From the cell containing the given text, extract its center point as [X, Y] coordinate. 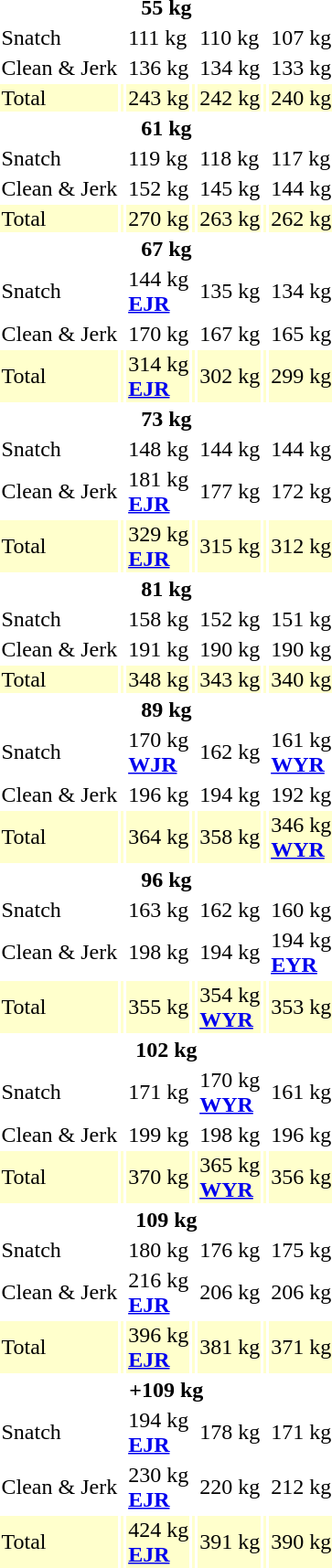
190 kg [230, 649]
167 kg [230, 334]
176 kg [230, 1250]
329 kgEJR [159, 547]
206 kg [230, 1293]
355 kg [159, 1008]
196 kg [159, 795]
144 kg [230, 449]
314 kgEJR [159, 377]
365 kgWYR [230, 1178]
118 kg [230, 158]
354 kgWYR [230, 1008]
315 kg [230, 547]
144 kgEJR [159, 291]
170 kgWJR [159, 752]
178 kg [230, 1432]
230 kgEJR [159, 1487]
119 kg [159, 158]
180 kg [159, 1250]
263 kg [230, 219]
170 kg [159, 334]
177 kg [230, 492]
348 kg [159, 679]
181 kgEJR [159, 492]
370 kg [159, 1178]
134 kg [230, 68]
220 kg [230, 1487]
171 kg [159, 1092]
424 kgEJR [159, 1541]
364 kg [159, 837]
110 kg [230, 37]
199 kg [159, 1135]
270 kg [159, 219]
242 kg [230, 98]
302 kg [230, 377]
148 kg [159, 449]
358 kg [230, 837]
145 kg [230, 188]
194 kgEJR [159, 1432]
163 kg [159, 910]
243 kg [159, 98]
381 kg [230, 1348]
135 kg [230, 291]
396 kgEJR [159, 1348]
343 kg [230, 679]
170 kgWYR [230, 1092]
158 kg [159, 619]
111 kg [159, 37]
391 kg [230, 1541]
191 kg [159, 649]
216 kgEJR [159, 1293]
136 kg [159, 68]
